Search for the cell housing the specified text and yield its (x, y) center coordinate. 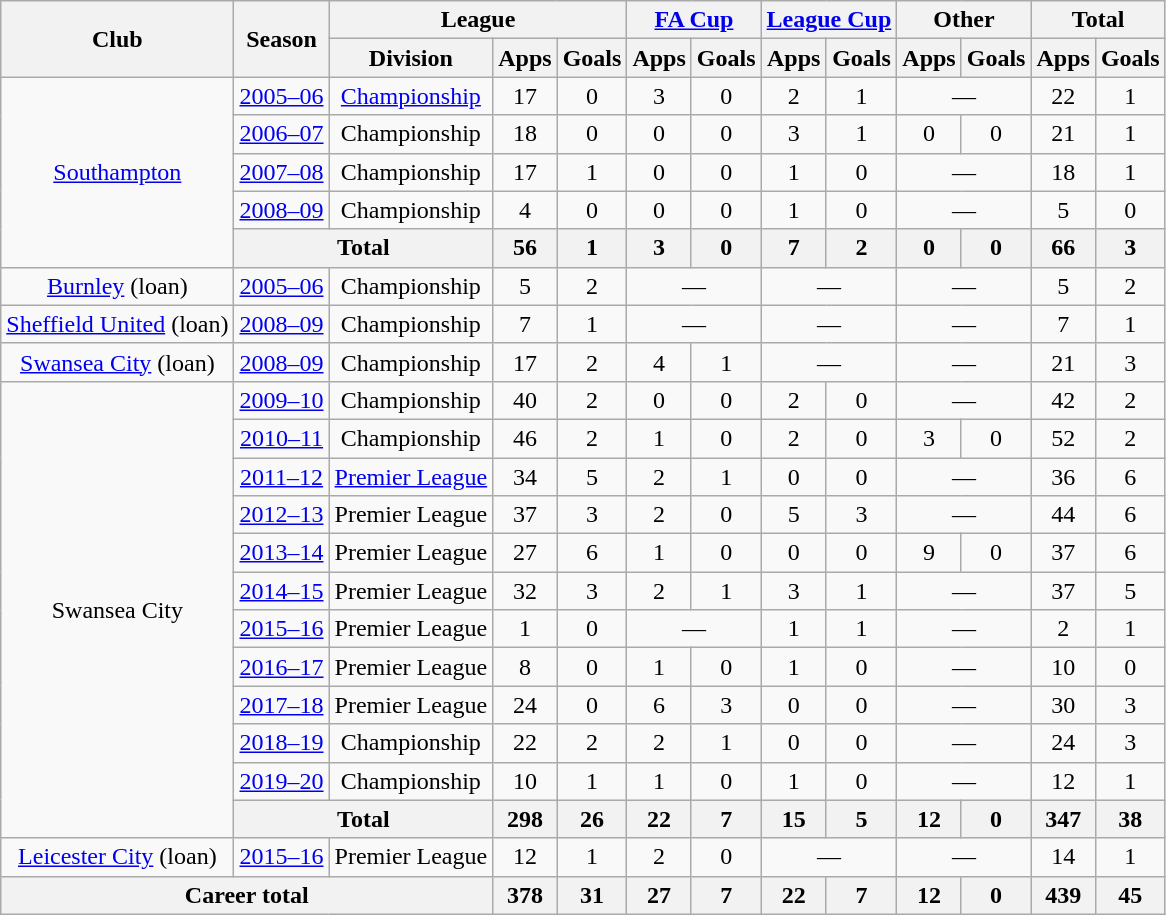
298 (525, 819)
56 (525, 248)
Burnley (loan) (118, 286)
Swansea City (118, 610)
15 (794, 819)
26 (592, 819)
2011–12 (282, 477)
9 (929, 553)
Division (411, 58)
40 (525, 400)
2007–08 (282, 172)
2010–11 (282, 438)
36 (1063, 477)
Club (118, 39)
32 (525, 591)
Season (282, 39)
439 (1063, 895)
44 (1063, 515)
2014–15 (282, 591)
45 (1130, 895)
38 (1130, 819)
2006–07 (282, 134)
Sheffield United (loan) (118, 324)
League Cup (829, 20)
34 (525, 477)
2018–19 (282, 743)
42 (1063, 400)
378 (525, 895)
8 (525, 667)
347 (1063, 819)
2016–17 (282, 667)
52 (1063, 438)
Leicester City (loan) (118, 857)
Southampton (118, 172)
FA Cup (694, 20)
2013–14 (282, 553)
Other (964, 20)
66 (1063, 248)
Career total (247, 895)
2019–20 (282, 781)
31 (592, 895)
30 (1063, 705)
14 (1063, 857)
46 (525, 438)
2017–18 (282, 705)
2009–10 (282, 400)
Swansea City (loan) (118, 362)
2012–13 (282, 515)
League (478, 20)
